Identify which cell holds the provided text, then report its [X, Y] central coordinate. 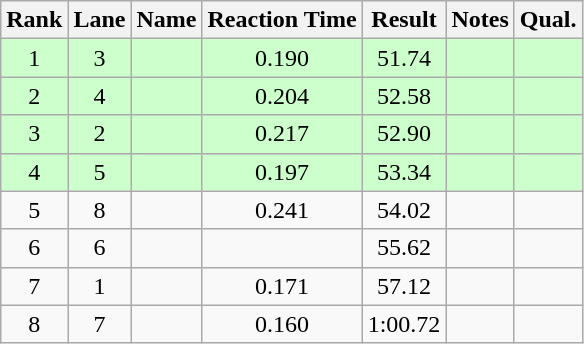
55.62 [404, 248]
0.197 [282, 172]
52.90 [404, 134]
Qual. [548, 20]
Name [166, 20]
Rank [34, 20]
53.34 [404, 172]
54.02 [404, 210]
Reaction Time [282, 20]
52.58 [404, 96]
51.74 [404, 58]
0.217 [282, 134]
0.204 [282, 96]
0.171 [282, 286]
0.241 [282, 210]
Result [404, 20]
0.190 [282, 58]
57.12 [404, 286]
Lane [100, 20]
1:00.72 [404, 324]
Notes [480, 20]
0.160 [282, 324]
